From the cell containing the given text, extract its center point as [X, Y] coordinate. 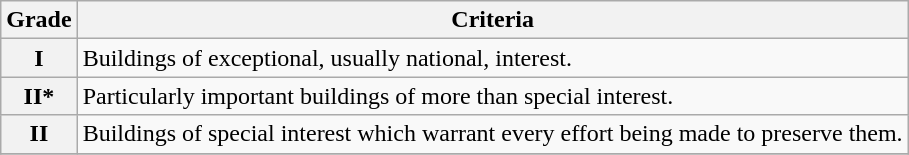
Buildings of exceptional, usually national, interest. [492, 58]
I [39, 58]
Grade [39, 20]
Criteria [492, 20]
Particularly important buildings of more than special interest. [492, 96]
Buildings of special interest which warrant every effort being made to preserve them. [492, 134]
II [39, 134]
II* [39, 96]
